Detect which cell encompasses the target text, then output its (X, Y) center coordinate. 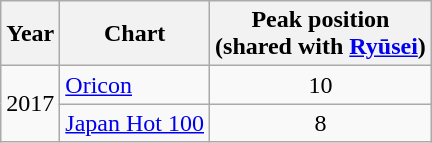
2017 (30, 104)
Year (30, 34)
10 (321, 85)
Chart (135, 34)
Japan Hot 100 (135, 123)
8 (321, 123)
Oricon (135, 85)
Peak position(shared with Ryūsei) (321, 34)
